Detect which cell encompasses the target text, then output its (x, y) center coordinate. 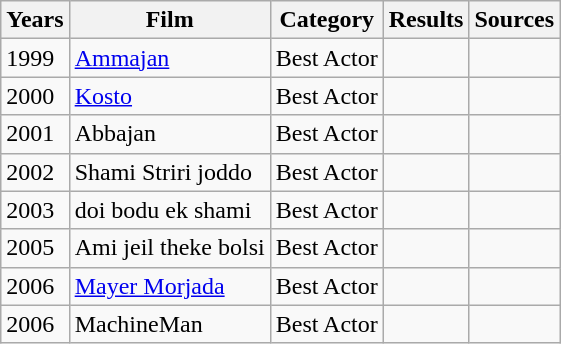
1999 (35, 58)
Shami Striri joddo (170, 172)
2003 (35, 210)
MachineMan (170, 324)
Ami jeil theke bolsi (170, 248)
Abbajan (170, 134)
Kosto (170, 96)
doi bodu ek shami (170, 210)
2002 (35, 172)
Category (326, 20)
Ammajan (170, 58)
Sources (514, 20)
Mayer Morjada (170, 286)
2005 (35, 248)
2001 (35, 134)
Film (170, 20)
Results (426, 20)
Years (35, 20)
2000 (35, 96)
